Search for the cell housing the specified text and yield its (x, y) center coordinate. 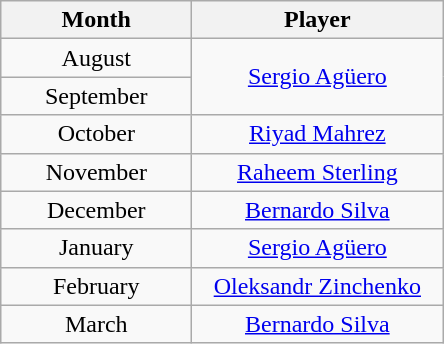
Oleksandr Zinchenko (318, 286)
Riyad Mahrez (318, 134)
January (96, 248)
August (96, 58)
September (96, 96)
November (96, 172)
October (96, 134)
Player (318, 20)
March (96, 324)
December (96, 210)
Raheem Sterling (318, 172)
Month (96, 20)
February (96, 286)
